Return the [X, Y] coordinate for the center point of the cell that contains the specified text.  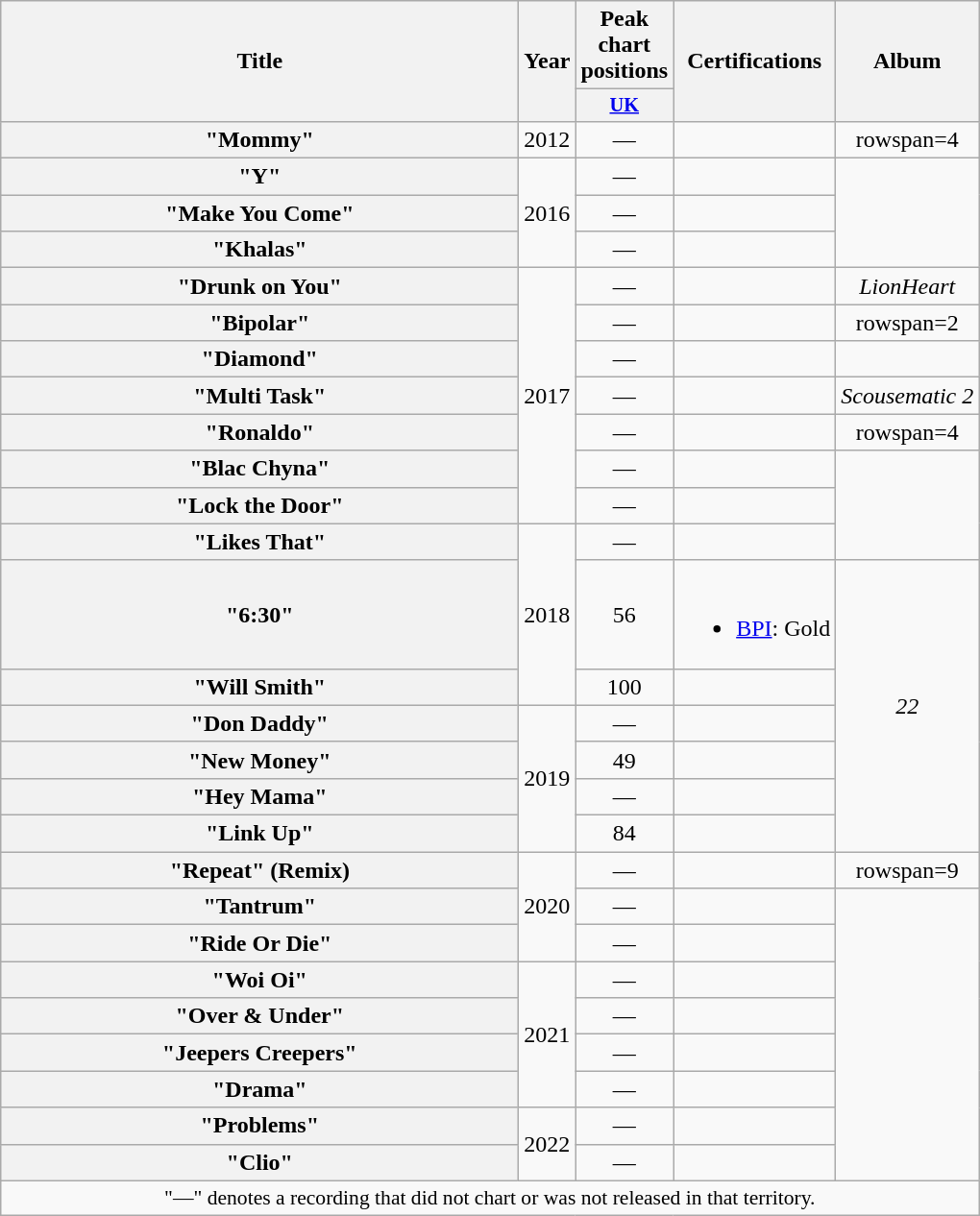
"Tantrum" [259, 907]
"Ronaldo" [259, 432]
"Mommy" [259, 139]
"6:30" [259, 615]
UK [625, 106]
"Blac Chyna" [259, 469]
"Jeepers Creepers" [259, 1053]
84 [625, 834]
2017 [548, 396]
100 [625, 687]
"Woi Oi" [259, 980]
"Diamond" [259, 359]
"Y" [259, 177]
"Will Smith" [259, 687]
"Repeat" (Remix) [259, 870]
Album [907, 61]
2020 [548, 907]
2022 [548, 1144]
"New Money" [259, 760]
"Multi Task" [259, 396]
49 [625, 760]
rowspan=2 [907, 323]
LionHeart [907, 286]
"Ride Or Die" [259, 943]
"Make You Come" [259, 213]
"Problems" [259, 1126]
22 [907, 705]
Peak chart positions [625, 45]
"Hey Mama" [259, 796]
2018 [548, 615]
"Bipolar" [259, 323]
Year [548, 61]
Certifications [755, 61]
2021 [548, 1034]
"Drama" [259, 1089]
2019 [548, 778]
"Clio" [259, 1162]
2016 [548, 213]
"Drunk on You" [259, 286]
"Link Up" [259, 834]
"—" denotes a recording that did not chart or was not released in that territory. [490, 1198]
56 [625, 615]
rowspan=9 [907, 870]
"Likes That" [259, 542]
"Over & Under" [259, 1016]
2012 [548, 139]
"Don Daddy" [259, 723]
Scousematic 2 [907, 396]
"Lock the Door" [259, 505]
Title [259, 61]
"Khalas" [259, 250]
BPI: Gold [755, 615]
